From the cell containing the given text, extract its center point as (x, y) coordinate. 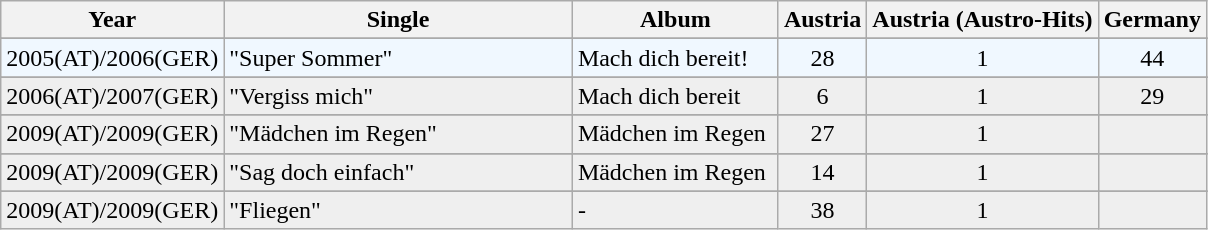
38 (822, 210)
Single (398, 20)
Austria (Austro-Hits) (982, 20)
2005(AT)/2006(GER) (112, 58)
27 (822, 134)
Mach dich bereit (675, 96)
Mach dich bereit! (675, 58)
29 (1152, 96)
6 (822, 96)
Germany (1152, 20)
"Super Sommer" (398, 58)
"Vergiss mich" (398, 96)
2006(AT)/2007(GER) (112, 96)
28 (822, 58)
Austria (822, 20)
14 (822, 172)
Year (112, 20)
"Fliegen" (398, 210)
44 (1152, 58)
- (675, 210)
"Mädchen im Regen" (398, 134)
Album (675, 20)
"Sag doch einfach" (398, 172)
